Return (x, y) of the center of cell containing provided text 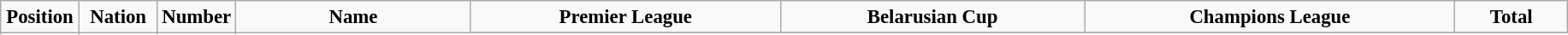
Number (197, 17)
Total (1512, 17)
Belarusian Cup (932, 17)
Position (40, 17)
Premier League (625, 17)
Name (354, 17)
Nation (118, 17)
Champions League (1269, 17)
